Capture the cell that displays the provided text and extract its [X, Y] central coordinate. 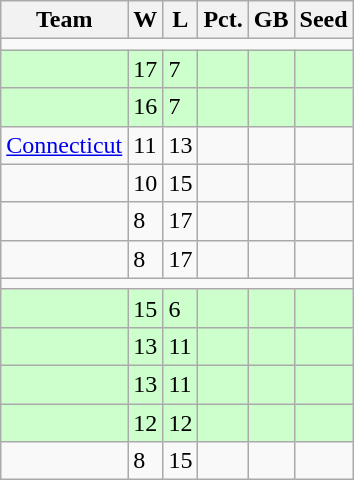
Seed [324, 20]
Team [64, 20]
L [180, 20]
Connecticut [64, 145]
10 [146, 183]
16 [146, 107]
6 [180, 308]
W [146, 20]
Pct. [223, 20]
GB [271, 20]
